Detect which cell encompasses the target text, then output its (x, y) center coordinate. 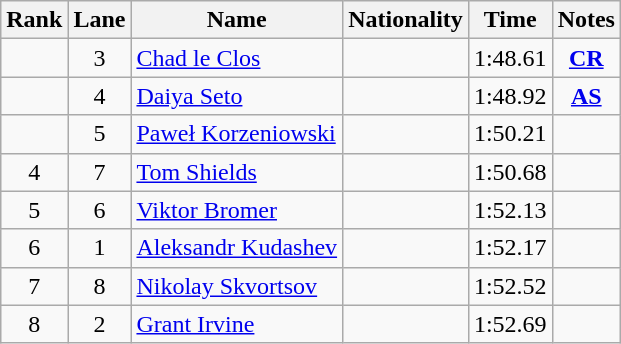
Daiya Seto (237, 96)
Chad le Clos (237, 58)
Time (510, 20)
3 (100, 58)
1:52.17 (510, 248)
1 (100, 248)
2 (100, 324)
1:50.21 (510, 134)
Nationality (406, 20)
1:48.92 (510, 96)
1:52.13 (510, 210)
Notes (586, 20)
Lane (100, 20)
Viktor Bromer (237, 210)
AS (586, 96)
1:50.68 (510, 172)
1:52.52 (510, 286)
1:48.61 (510, 58)
Aleksandr Kudashev (237, 248)
Grant Irvine (237, 324)
Nikolay Skvortsov (237, 286)
Rank (34, 20)
Tom Shields (237, 172)
CR (586, 58)
Paweł Korzeniowski (237, 134)
1:52.69 (510, 324)
Name (237, 20)
